Provide the [x, y] coordinate of the cell's center where the given text is located.  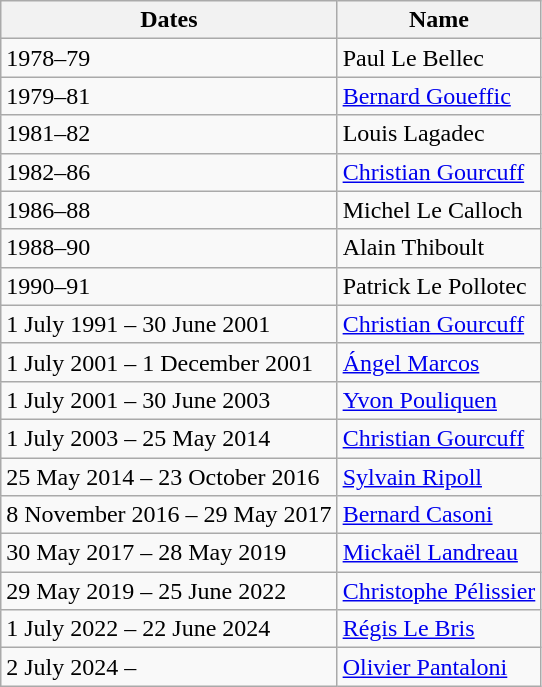
Alain Thiboult [439, 248]
Sylvain Ripoll [439, 477]
Louis Lagadec [439, 134]
25 May 2014 – 23 October 2016 [169, 477]
1 July 2022 – 22 June 2024 [169, 629]
1 July 2003 – 25 May 2014 [169, 438]
29 May 2019 – 25 June 2022 [169, 591]
Name [439, 20]
1990–91 [169, 286]
30 May 2017 – 28 May 2019 [169, 553]
1981–82 [169, 134]
Paul Le Bellec [439, 58]
2 July 2024 – [169, 667]
Ángel Marcos [439, 362]
1 July 2001 – 30 June 2003 [169, 400]
Michel Le Calloch [439, 210]
1982–86 [169, 172]
Régis Le Bris [439, 629]
1979–81 [169, 96]
8 November 2016 – 29 May 2017 [169, 515]
Patrick Le Pollotec [439, 286]
1986–88 [169, 210]
1 July 2001 – 1 December 2001 [169, 362]
Yvon Pouliquen [439, 400]
1978–79 [169, 58]
1 July 1991 – 30 June 2001 [169, 324]
Bernard Casoni [439, 515]
Bernard Goueffic [439, 96]
Dates [169, 20]
1988–90 [169, 248]
Christophe Pélissier [439, 591]
Mickaël Landreau [439, 553]
Olivier Pantaloni [439, 667]
